Detect which cell encompasses the target text, then output its [x, y] center coordinate. 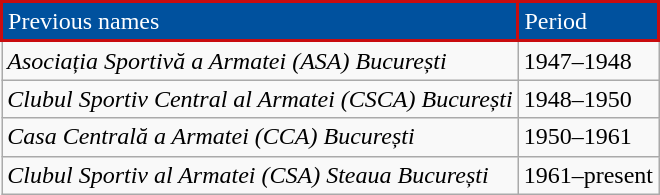
Previous names [260, 22]
Clubul Sportiv al Armatei (CSA) Steaua București [260, 175]
1950–1961 [588, 137]
Casa Centrală a Armatei (CCA) București [260, 137]
1947–1948 [588, 60]
1961–present [588, 175]
Period [588, 22]
1948–1950 [588, 99]
Asociația Sportivă a Armatei (ASA) București [260, 60]
Clubul Sportiv Central al Armatei (CSCA) București [260, 99]
